Provide the [X, Y] coordinate of the cell's center where the given text is located.  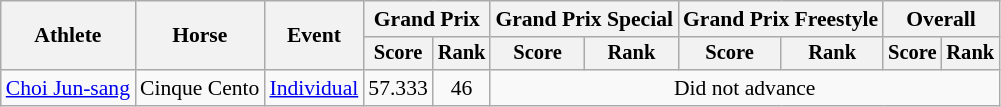
Event [314, 36]
Did not advance [744, 88]
Horse [200, 36]
Grand Prix Freestyle [780, 19]
46 [462, 88]
Grand Prix [426, 19]
Cinque Cento [200, 88]
Choi Jun-sang [68, 88]
Grand Prix Special [584, 19]
57.333 [398, 88]
Individual [314, 88]
Overall [941, 19]
Athlete [68, 36]
